From the cell containing the given text, extract its center point as (X, Y) coordinate. 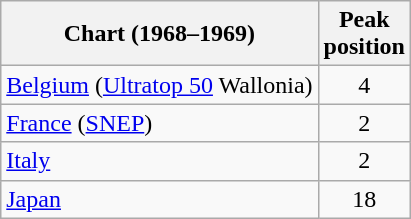
Belgium (Ultratop 50 Wallonia) (160, 85)
18 (364, 199)
4 (364, 85)
France (SNEP) (160, 123)
Chart (1968–1969) (160, 34)
Japan (160, 199)
Italy (160, 161)
Peakposition (364, 34)
